Locate the cell with the specified text and output its [X, Y] center coordinate. 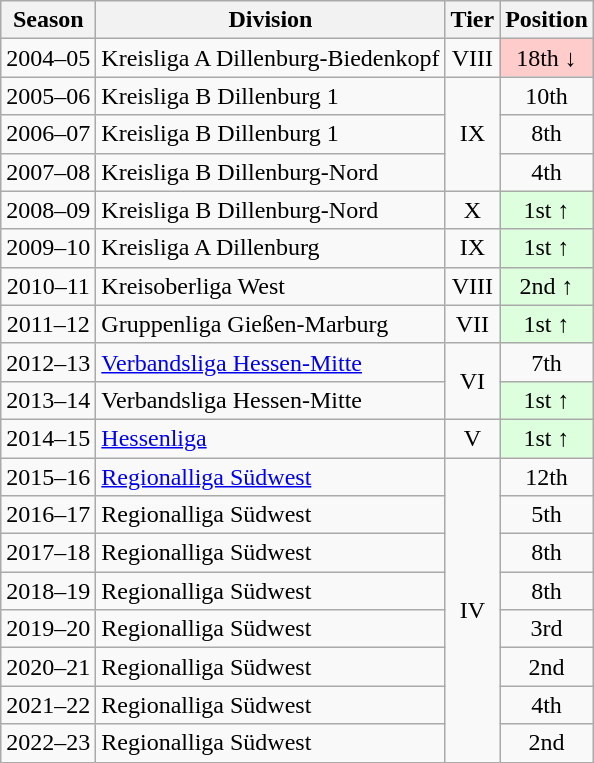
2014–15 [48, 438]
2nd ↑ [547, 286]
2017–18 [48, 553]
2011–12 [48, 324]
2021–22 [48, 705]
V [472, 438]
5th [547, 515]
3rd [547, 629]
2018–19 [48, 591]
VI [472, 381]
Kreisoberliga West [270, 286]
2013–14 [48, 400]
2015–16 [48, 477]
Division [270, 20]
Position [547, 20]
2004–05 [48, 58]
2019–20 [48, 629]
2020–21 [48, 667]
2006–07 [48, 134]
VII [472, 324]
12th [547, 477]
2022–23 [48, 743]
Hessenliga [270, 438]
Gruppenliga Gießen-Marburg [270, 324]
10th [547, 96]
7th [547, 362]
Kreisliga A Dillenburg [270, 248]
Kreisliga A Dillenburg-Biedenkopf [270, 58]
IV [472, 610]
18th ↓ [547, 58]
Season [48, 20]
2016–17 [48, 515]
2010–11 [48, 286]
2007–08 [48, 172]
2009–10 [48, 248]
2012–13 [48, 362]
2008–09 [48, 210]
Tier [472, 20]
X [472, 210]
2005–06 [48, 96]
